From the cell containing the given text, extract its center point as [x, y] coordinate. 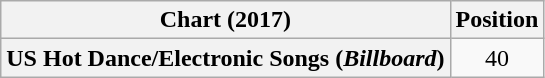
US Hot Dance/Electronic Songs (Billboard) [226, 58]
Chart (2017) [226, 20]
Position [497, 20]
40 [497, 58]
